Output the [X, Y] coordinate of the center of the cell containing the given text.  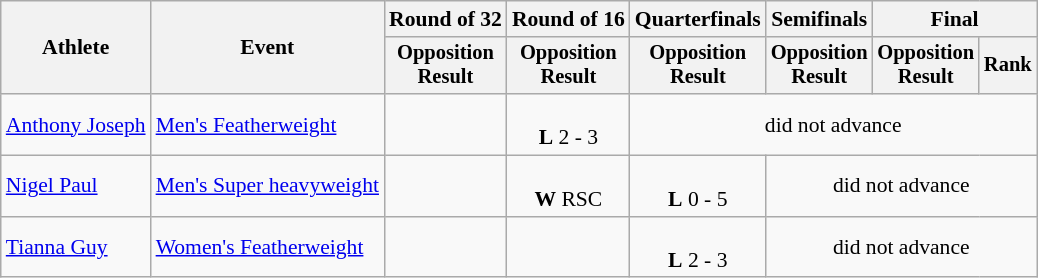
Round of 16 [568, 19]
Event [268, 48]
Women's Featherweight [268, 248]
Round of 32 [446, 19]
Anthony Joseph [76, 124]
Men's Super heavyweight [268, 186]
L 0 - 5 [698, 186]
W RSC [568, 186]
Nigel Paul [76, 186]
Final [954, 19]
Rank [1008, 66]
Semifinals [820, 19]
Men's Featherweight [268, 124]
Quarterfinals [698, 19]
Athlete [76, 48]
Tianna Guy [76, 248]
